Find where the given text appears and provide that cell's center as [X, Y] coordinate. 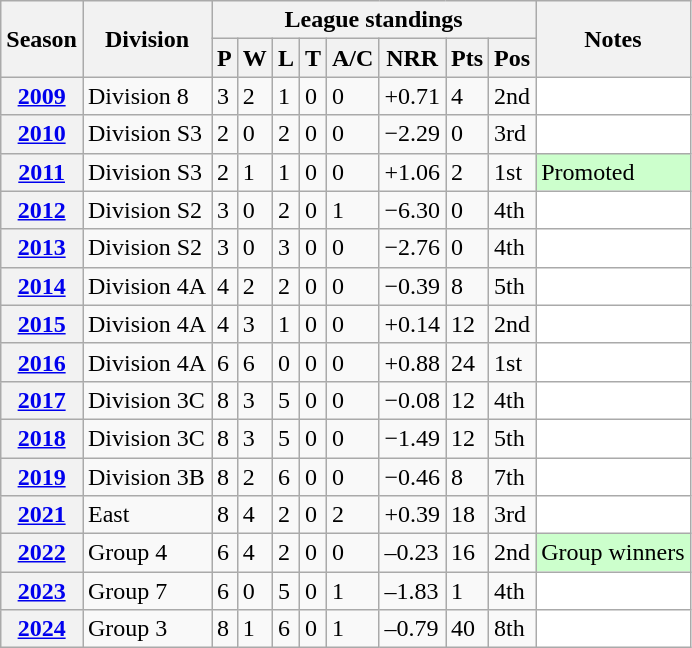
League standings [374, 20]
−0.46 [412, 477]
−1.49 [412, 438]
2016 [42, 362]
Group winners [613, 553]
−2.76 [412, 248]
−0.39 [412, 286]
W [254, 58]
A/C [353, 58]
8th [512, 629]
Notes [613, 39]
Group 7 [146, 591]
–1.83 [412, 591]
+0.88 [412, 362]
2023 [42, 591]
2013 [42, 248]
2009 [42, 96]
P [225, 58]
Promoted [613, 172]
+0.14 [412, 324]
2015 [42, 324]
2010 [42, 134]
2017 [42, 400]
Division 8 [146, 96]
16 [468, 553]
2022 [42, 553]
−6.30 [412, 210]
+1.06 [412, 172]
+0.39 [412, 515]
18 [468, 515]
2014 [42, 286]
East [146, 515]
–0.79 [412, 629]
−0.08 [412, 400]
Pos [512, 58]
2021 [42, 515]
24 [468, 362]
Pts [468, 58]
40 [468, 629]
Division 3B [146, 477]
7th [512, 477]
Group 3 [146, 629]
–0.23 [412, 553]
NRR [412, 58]
T [312, 58]
2018 [42, 438]
Season [42, 39]
2024 [42, 629]
2011 [42, 172]
Group 4 [146, 553]
−2.29 [412, 134]
+0.71 [412, 96]
Division [146, 39]
2012 [42, 210]
2019 [42, 477]
L [286, 58]
